Output the [X, Y] coordinate of the center of the cell containing the given text.  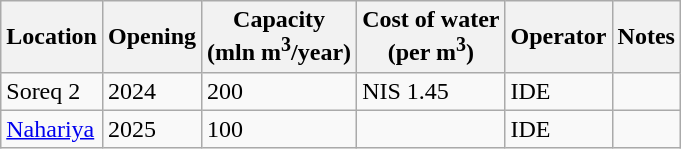
Opening [152, 37]
Capacity (mln m3/year) [280, 37]
Notes [646, 37]
Location [52, 37]
Nahariya [52, 129]
100 [280, 129]
NIS 1.45 [431, 91]
2024 [152, 91]
Cost of water (per m3) [431, 37]
200 [280, 91]
2025 [152, 129]
Operator [558, 37]
Soreq 2 [52, 91]
